Pinpoint the cell where the given text exists, returning its (x, y) midpoint coordinate. 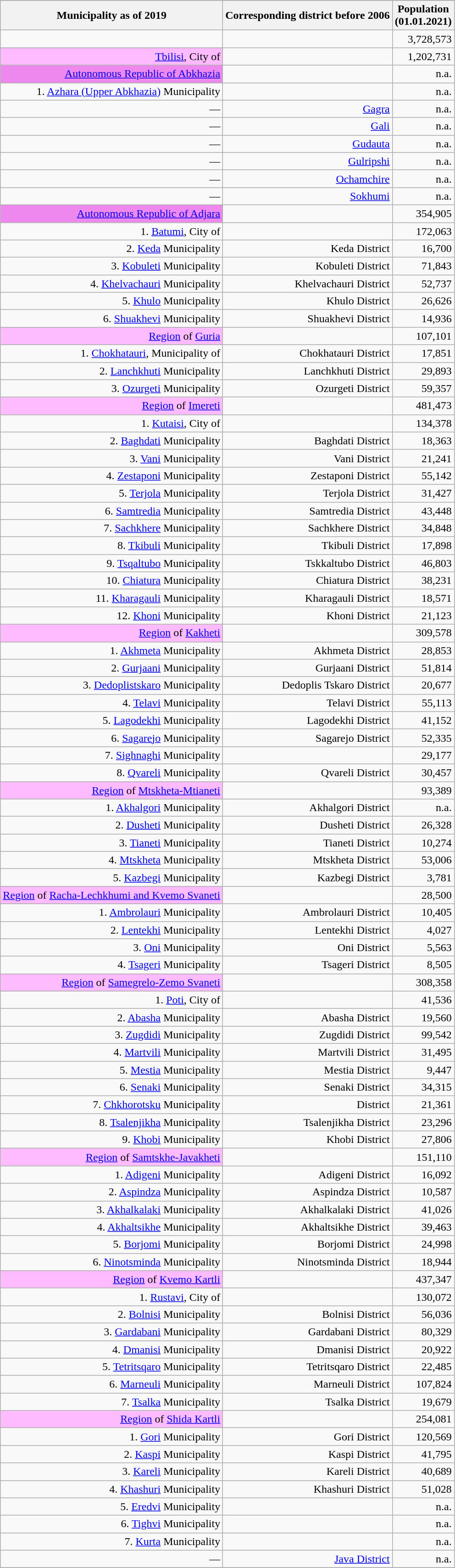
5. Tetritsqaro Municipality (112, 1367)
Population (01.01.2021) (423, 16)
5. Eredvi Municipality (112, 1506)
6. Samtredia Municipality (112, 511)
Region of Kakheti (112, 633)
Abasha District (307, 1017)
7. Tsalka Municipality (112, 1402)
Gagra (307, 109)
1. Kutaisi, City of (112, 423)
Shuakhevi District (307, 319)
Sokhumi (307, 196)
3. Dedoplistskaro Municipality (112, 685)
18,944 (423, 1262)
Tkibuli District (307, 546)
Region of Shida Kartli (112, 1419)
Martvili District (307, 1052)
Senaki District (307, 1087)
1. Azhara (Upper Abkhazia) Municipality (112, 91)
4. Martvili Municipality (112, 1052)
Bolnisi District (307, 1314)
Lentekhi District (307, 930)
481,473 (423, 406)
Vani District (307, 458)
6. Tighvi Municipality (112, 1524)
5. Terjola Municipality (112, 493)
10,274 (423, 843)
10,587 (423, 1192)
93,389 (423, 790)
172,063 (423, 231)
40,689 (423, 1472)
80,329 (423, 1332)
27,806 (423, 1140)
9. Khobi Municipality (112, 1140)
2. Baghdati Municipality (112, 441)
4. Tsageri Municipality (112, 965)
2. Kaspi Municipality (112, 1454)
254,081 (423, 1419)
41,795 (423, 1454)
Zestaponi District (307, 476)
34,315 (423, 1087)
Telavi District (307, 703)
Khulo District (307, 301)
Region of Imereti (112, 406)
Ochamchire (307, 179)
Dedoplis Tskaro District (307, 685)
52,737 (423, 284)
Tbilisi, City of (112, 56)
Gori District (307, 1437)
43,448 (423, 511)
12. Khoni Municipality (112, 616)
7. Chkhorotsku Municipality (112, 1105)
9,447 (423, 1070)
11. Kharagauli Municipality (112, 598)
2. Bolnisi Municipality (112, 1314)
354,905 (423, 213)
16,092 (423, 1175)
Tianeti District (307, 843)
4. Khashuri Municipality (112, 1489)
19,679 (423, 1402)
1. Batumi, City of (112, 231)
Tsageri District (307, 965)
5. Mestia Municipality (112, 1070)
Chokhatauri District (307, 353)
Aspindza District (307, 1192)
2. Keda Municipality (112, 249)
21,361 (423, 1105)
Tetritsqaro District (307, 1367)
Oni District (307, 947)
3. Kareli Municipality (112, 1472)
20,677 (423, 685)
34,848 (423, 528)
6. Ninotsminda Municipality (112, 1262)
46,803 (423, 563)
Samtredia District (307, 511)
1,202,731 (423, 56)
2. Abasha Municipality (112, 1017)
107,824 (423, 1384)
107,101 (423, 336)
6. Sagarejo Municipality (112, 738)
59,357 (423, 388)
1. Adigeni Municipality (112, 1175)
Autonomous Republic of Adjara (112, 213)
Sachkhere District (307, 528)
Khashuri District (307, 1489)
8,505 (423, 965)
2. Lentekhi Municipality (112, 930)
Sagarejo District (307, 738)
10,405 (423, 913)
Dusheti District (307, 825)
4. Telavi Municipality (112, 703)
28,500 (423, 895)
4. Mtskheta Municipality (112, 860)
1. Chokhatauri, Municipality of (112, 353)
Tskkaltubo District (307, 563)
Mtskheta District (307, 860)
56,036 (423, 1314)
130,072 (423, 1297)
1. Gori Municipality (112, 1437)
Qvareli District (307, 773)
2. Lanchkhuti Municipality (112, 371)
Akhalkalaki District (307, 1210)
Region of Mtskheta-Mtianeti (112, 790)
3,781 (423, 878)
Java District (307, 1559)
Municipality as of 2019 (112, 16)
134,378 (423, 423)
28,853 (423, 650)
Tsalenjikha District (307, 1122)
151,110 (423, 1157)
309,578 (423, 633)
Kharagauli District (307, 598)
Kazbegi District (307, 878)
2. Aspindza Municipality (112, 1192)
Tsalka District (307, 1402)
Region of Racha-Lechkhumi and Kvemo Svaneti (112, 895)
Adigeni District (307, 1175)
1. Poti, City of (112, 1000)
Dmanisi District (307, 1349)
Region of Samegrelo-Zemo Svaneti (112, 982)
3. Vani Municipality (112, 458)
120,569 (423, 1437)
5. Lagodekhi Municipality (112, 720)
53,006 (423, 860)
Chiatura District (307, 581)
30,457 (423, 773)
Keda District (307, 249)
8. Tkibuli Municipality (112, 546)
Ozurgeti District (307, 388)
29,893 (423, 371)
6. Shuakhevi Municipality (112, 319)
1. Ambrolauri Municipality (112, 913)
21,241 (423, 458)
1. Akhmeta Municipality (112, 650)
9. Tsqaltubo Municipality (112, 563)
Akhalgori District (307, 808)
6. Marneuli Municipality (112, 1384)
Autonomous Republic of Abkhazia (112, 74)
7. Sighnaghi Municipality (112, 755)
99,542 (423, 1035)
3. Akhalkalaki Municipality (112, 1210)
Gali (307, 126)
Gudauta (307, 144)
17,851 (423, 353)
8. Tsalenjikha Municipality (112, 1122)
Gardabani District (307, 1332)
Baghdati District (307, 441)
Terjola District (307, 493)
District (307, 1105)
55,142 (423, 476)
4,027 (423, 930)
Kobuleti District (307, 266)
Region of Samtskhe-Javakheti (112, 1157)
Borjomi District (307, 1244)
3. Tianeti Municipality (112, 843)
Khobi District (307, 1140)
41,152 (423, 720)
7. Sachkhere Municipality (112, 528)
8. Qvareli Municipality (112, 773)
51,814 (423, 668)
4. Zestaponi Municipality (112, 476)
Khoni District (307, 616)
19,560 (423, 1017)
Akhmeta District (307, 650)
Kareli District (307, 1472)
5. Khulo Municipality (112, 301)
24,998 (423, 1244)
Corresponding district before 2006 (307, 16)
26,626 (423, 301)
3. Zugdidi Municipality (112, 1035)
Khelvachauri District (307, 284)
Zugdidi District (307, 1035)
10. Chiatura Municipality (112, 581)
18,363 (423, 441)
38,231 (423, 581)
55,113 (423, 703)
5. Borjomi Municipality (112, 1244)
3. Kobuleti Municipality (112, 266)
52,335 (423, 738)
39,463 (423, 1227)
17,898 (423, 546)
Ninotsminda District (307, 1262)
14,936 (423, 319)
2. Dusheti Municipality (112, 825)
5. Kazbegi Municipality (112, 878)
3. Oni Municipality (112, 947)
7. Kurta Municipality (112, 1541)
18,571 (423, 598)
Lagodekhi District (307, 720)
23,296 (423, 1122)
4. Khelvachauri Municipality (112, 284)
1. Akhalgori Municipality (112, 808)
1. Rustavi, City of (112, 1297)
51,028 (423, 1489)
21,123 (423, 616)
22,485 (423, 1367)
Mestia District (307, 1070)
3. Gardabani Municipality (112, 1332)
3,728,573 (423, 39)
31,495 (423, 1052)
5,563 (423, 947)
41,026 (423, 1210)
41,536 (423, 1000)
16,700 (423, 249)
31,427 (423, 493)
26,328 (423, 825)
Gurjaani District (307, 668)
Lanchkhuti District (307, 371)
437,347 (423, 1279)
4. Akhaltsikhe Municipality (112, 1227)
20,922 (423, 1349)
29,177 (423, 755)
6. Senaki Municipality (112, 1087)
308,358 (423, 982)
2. Gurjaani Municipality (112, 668)
Akhaltsikhe District (307, 1227)
71,843 (423, 266)
Ambrolauri District (307, 913)
3. Ozurgeti Municipality (112, 388)
Marneuli District (307, 1384)
Region of Kvemo Kartli (112, 1279)
Region of Guria (112, 336)
Kaspi District (307, 1454)
4. Dmanisi Municipality (112, 1349)
Gulripshi (307, 161)
